Identify which cell holds the provided text, then report its (X, Y) central coordinate. 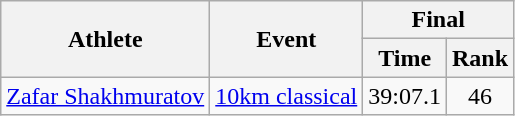
Rank (480, 58)
Event (286, 39)
Athlete (106, 39)
Final (438, 20)
39:07.1 (405, 96)
Zafar Shakhmuratov (106, 96)
46 (480, 96)
10km classical (286, 96)
Time (405, 58)
